Return the [X, Y] coordinate for the center point of the cell that contains the specified text.  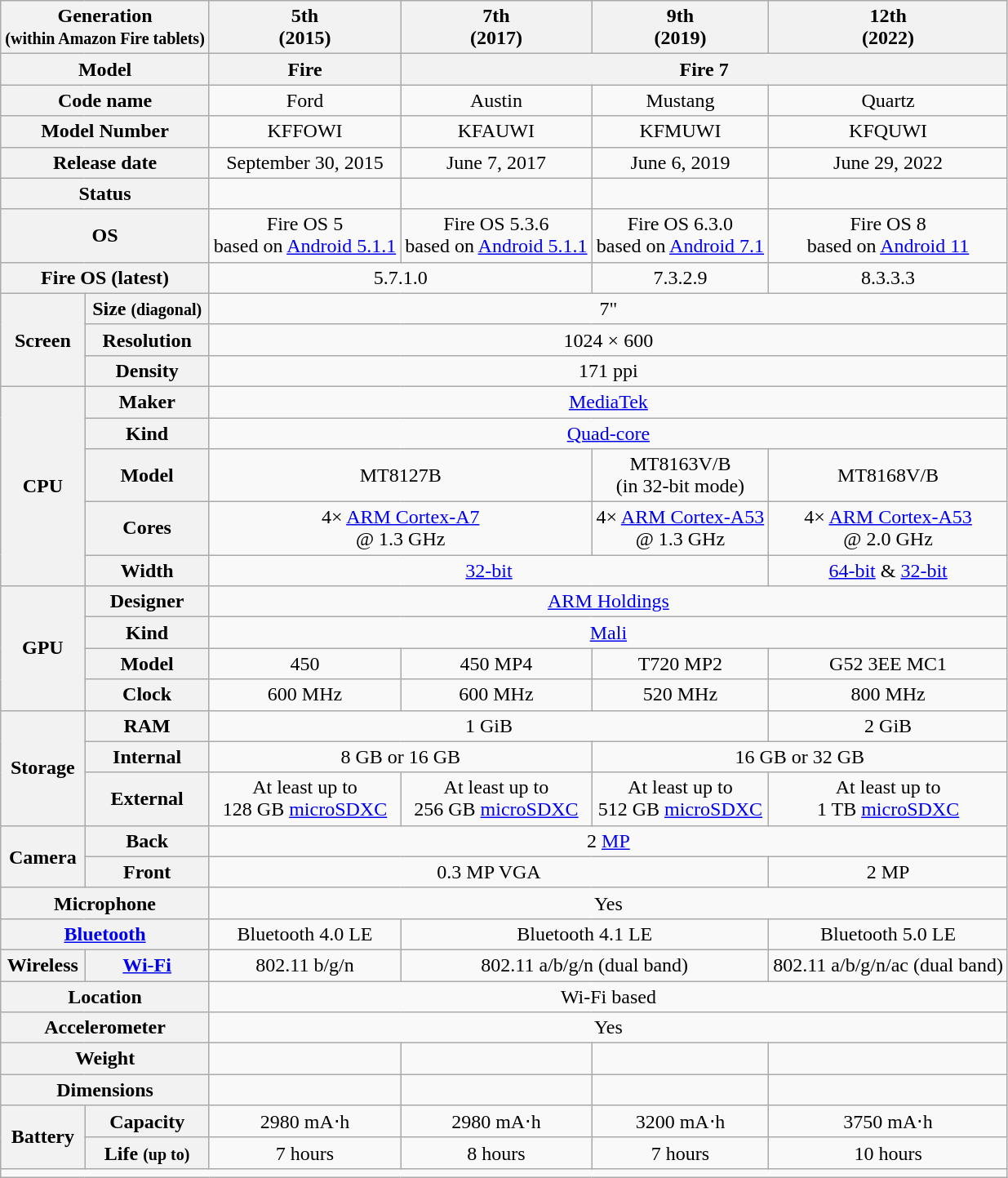
Dimensions [105, 1090]
4× ARM Cortex-A53@ 1.3 GHz [681, 529]
Fire OS 6.3.0based on Android 7.1 [681, 235]
Location [105, 997]
8 GB or 16 GB [400, 757]
At least up to512 GB microSDXC [681, 798]
Fire [304, 69]
Storage [42, 767]
Weight [105, 1059]
800 MHz [888, 695]
12th(2022) [888, 28]
At least up to128 GB microSDXC [304, 798]
Fire OS 5based on Android 5.1.1 [304, 235]
Wi-Fi based [608, 997]
Maker [147, 402]
802.11 a/b/g/n/ac (dual band) [888, 965]
Screen [42, 340]
Bluetooth [105, 934]
G52 3EE MC1 [888, 664]
ARM Holdings [608, 602]
Width [147, 571]
Fire OS 5.3.6based on Android 5.1.1 [496, 235]
Size (diagonal) [147, 309]
Back [147, 841]
Wireless [42, 965]
External [147, 798]
10 hours [888, 1153]
9th(2019) [681, 28]
MT8163V/B(in 32-bit mode) [681, 475]
Fire OS (latest) [105, 278]
GPU [42, 648]
Quartz [888, 100]
T720 MP2 [681, 664]
Status [105, 193]
Cores [147, 529]
Mustang [681, 100]
MediaTek [608, 402]
802.11 b/g/n [304, 965]
Generation(within Amazon Fire tablets) [105, 28]
Camera [42, 856]
Capacity [147, 1122]
0.3 MP VGA [488, 872]
KFAUWI [496, 131]
450 [304, 664]
2 GiB [888, 726]
3200 mA⋅h [681, 1122]
At least up to256 GB microSDXC [496, 798]
June 6, 2019 [681, 162]
Bluetooth 4.0 LE [304, 934]
802.11 a/b/g/n (dual band) [584, 965]
16 GB or 32 GB [800, 757]
7th(2017) [496, 28]
Ford [304, 100]
520 MHz [681, 695]
RAM [147, 726]
At least up to1 TB microSDXC [888, 798]
Clock [147, 695]
MT8168V/B [888, 475]
Fire OS 8based on Android 11 [888, 235]
64-bit & 32-bit [888, 571]
Microphone [105, 903]
450 MP4 [496, 664]
4× ARM Cortex-A7@ 1.3 GHz [400, 529]
Accelerometer [105, 1028]
KFQUWI [888, 131]
June 29, 2022 [888, 162]
Mali [608, 633]
171 ppi [608, 371]
4× ARM Cortex-A53@ 2.0 GHz [888, 529]
Bluetooth 4.1 LE [584, 934]
Battery [42, 1137]
Resolution [147, 340]
Model Number [105, 131]
1024 × 600 [608, 340]
Designer [147, 602]
KFFOWI [304, 131]
8.3.3.3 [888, 278]
1 GiB [488, 726]
5th(2015) [304, 28]
8 hours [496, 1153]
KFMUWI [681, 131]
3750 mA⋅h [888, 1122]
Internal [147, 757]
Front [147, 872]
5.7.1.0 [400, 278]
Code name [105, 100]
Austin [496, 100]
Wi-Fi [147, 965]
September 30, 2015 [304, 162]
MT8127B [400, 475]
CPU [42, 486]
Life (up to) [147, 1153]
Quad-core [608, 433]
OS [105, 235]
Fire 7 [704, 69]
June 7, 2017 [496, 162]
Bluetooth 5.0 LE [888, 934]
Release date [105, 162]
Density [147, 371]
32-bit [488, 571]
7.3.2.9 [681, 278]
7" [608, 309]
